Capture the cell that displays the provided text and extract its [x, y] central coordinate. 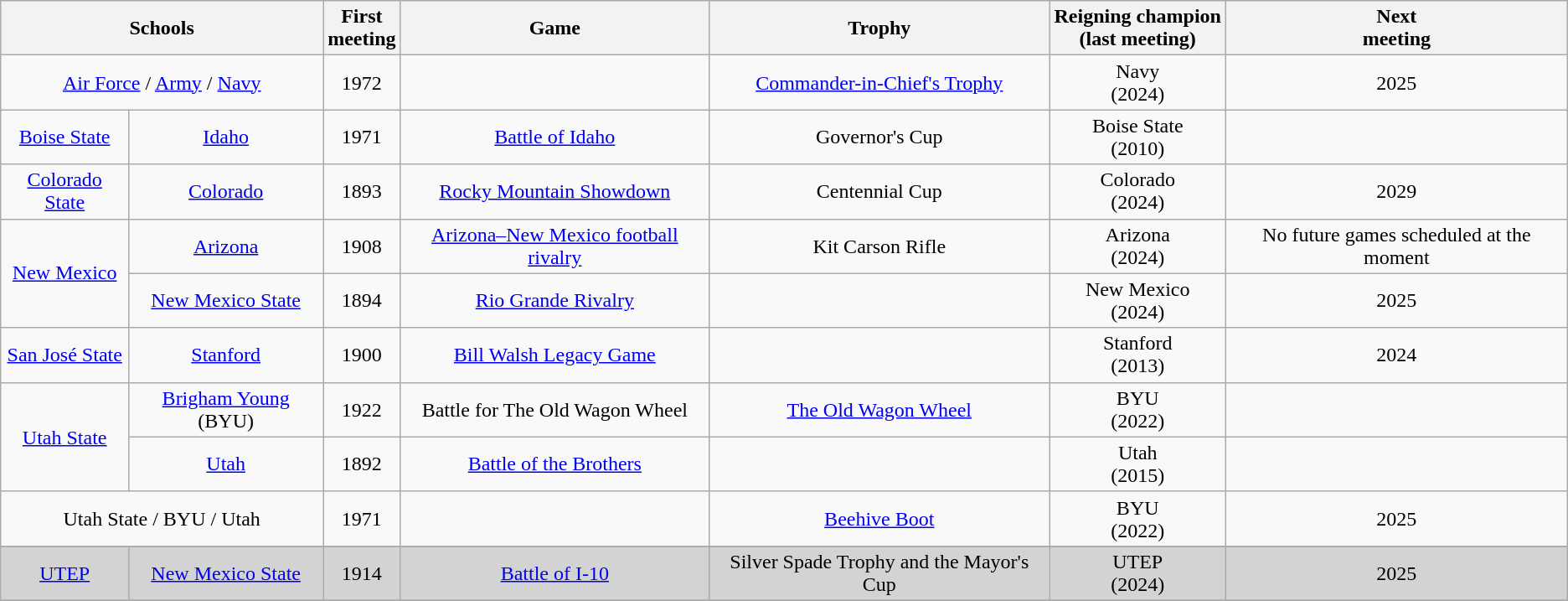
UTEP [65, 573]
Navy (2024) [1137, 82]
1922 [362, 409]
Colorado State [65, 191]
Schools [162, 28]
1900 [362, 355]
Trophy [879, 28]
Rio Grande Rivalry [554, 300]
Battle of the Brothers [554, 464]
Colorado(2024) [1137, 191]
Boise State [65, 137]
Governor's Cup [879, 137]
Idaho [226, 137]
1972 [362, 82]
Stanford(2013) [1137, 355]
1892 [362, 464]
Reigning champion(last meeting) [1137, 28]
Utah State / BYU / Utah [162, 518]
UTEP (2024) [1137, 573]
Utah State [65, 437]
1893 [362, 191]
Utah(2015) [1137, 464]
No future games scheduled at the moment [1396, 246]
Bill Walsh Legacy Game [554, 355]
Silver Spade Trophy and the Mayor's Cup [879, 573]
Utah [226, 464]
1914 [362, 573]
Arizona–New Mexico football rivalry [554, 246]
Kit Carson Rifle [879, 246]
1894 [362, 300]
Nextmeeting [1396, 28]
Colorado [226, 191]
Game [554, 28]
2029 [1396, 191]
Beehive Boot [879, 518]
New Mexico(2024) [1137, 300]
Air Force / Army / Navy [162, 82]
Battle of Idaho [554, 137]
1908 [362, 246]
Boise State(2010) [1137, 137]
Centennial Cup [879, 191]
San José State [65, 355]
Battle for The Old Wagon Wheel [554, 409]
Brigham Young (BYU) [226, 409]
Commander-in-Chief's Trophy [879, 82]
Arizona(2024) [1137, 246]
Arizona [226, 246]
New Mexico [65, 273]
Firstmeeting [362, 28]
Battle of I-10 [554, 573]
The Old Wagon Wheel [879, 409]
Rocky Mountain Showdown [554, 191]
2024 [1396, 355]
Stanford [226, 355]
